Locate the cell with the specified text and output its [x, y] center coordinate. 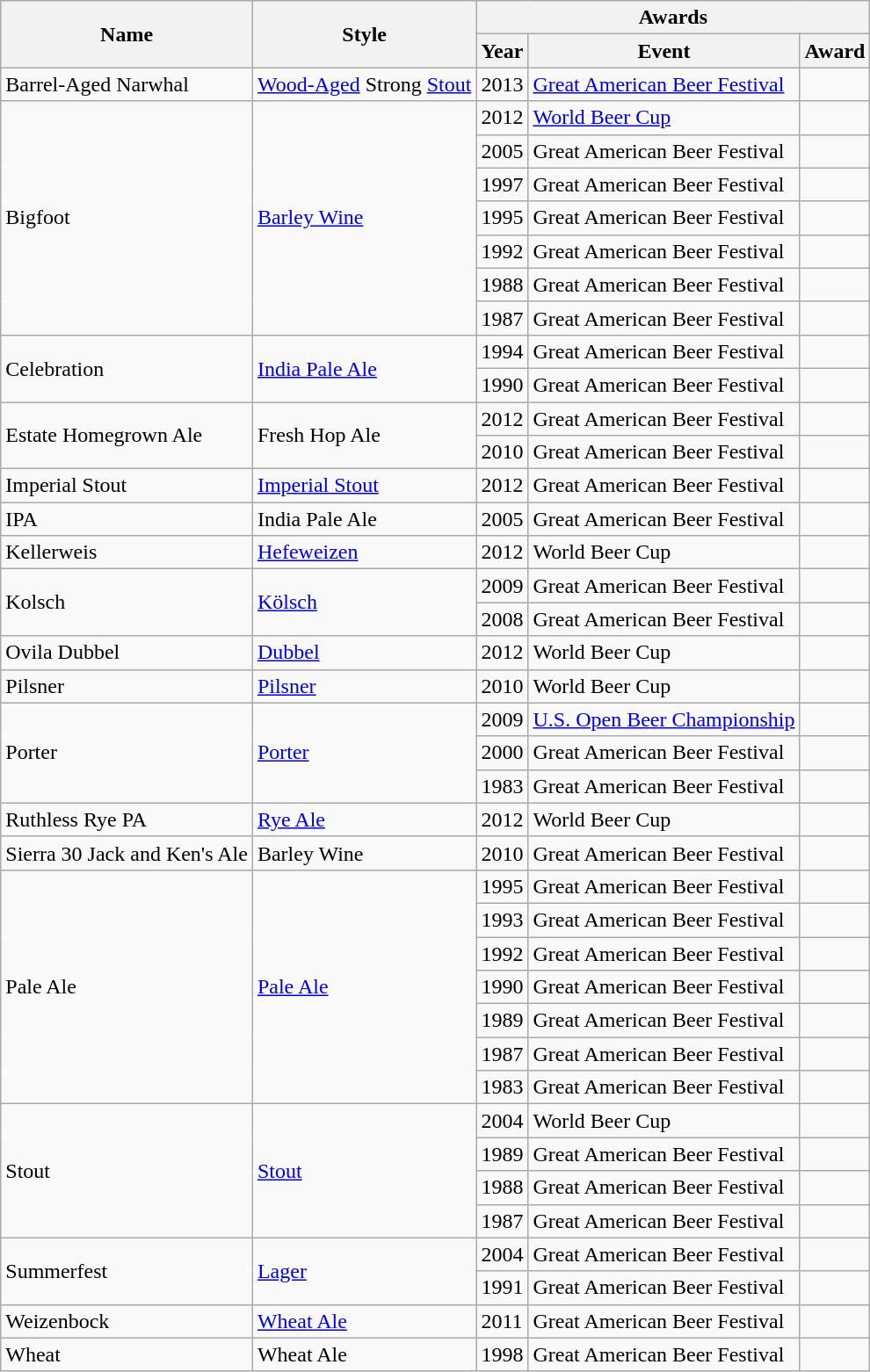
IPA [127, 519]
Event [664, 51]
U.S. Open Beer Championship [664, 719]
2008 [503, 619]
Celebration [127, 368]
Rye Ale [364, 820]
Dubbel [364, 653]
2011 [503, 1321]
1994 [503, 351]
Ovila Dubbel [127, 653]
Sierra 30 Jack and Ken's Ale [127, 853]
Hefeweizen [364, 552]
Kölsch [364, 603]
Year [503, 51]
Fresh Hop Ale [364, 436]
Kolsch [127, 603]
Name [127, 34]
Estate Homegrown Ale [127, 436]
2013 [503, 84]
Award [835, 51]
Awards [673, 18]
Weizenbock [127, 1321]
Bigfoot [127, 218]
2000 [503, 753]
Ruthless Rye PA [127, 820]
Barrel-Aged Narwhal [127, 84]
1997 [503, 184]
Wood-Aged Strong Stout [364, 84]
Style [364, 34]
Summerfest [127, 1271]
Lager [364, 1271]
1998 [503, 1354]
Kellerweis [127, 552]
1991 [503, 1288]
1993 [503, 920]
Wheat [127, 1354]
